Return the [x, y] coordinate for the center point of the cell that contains the specified text.  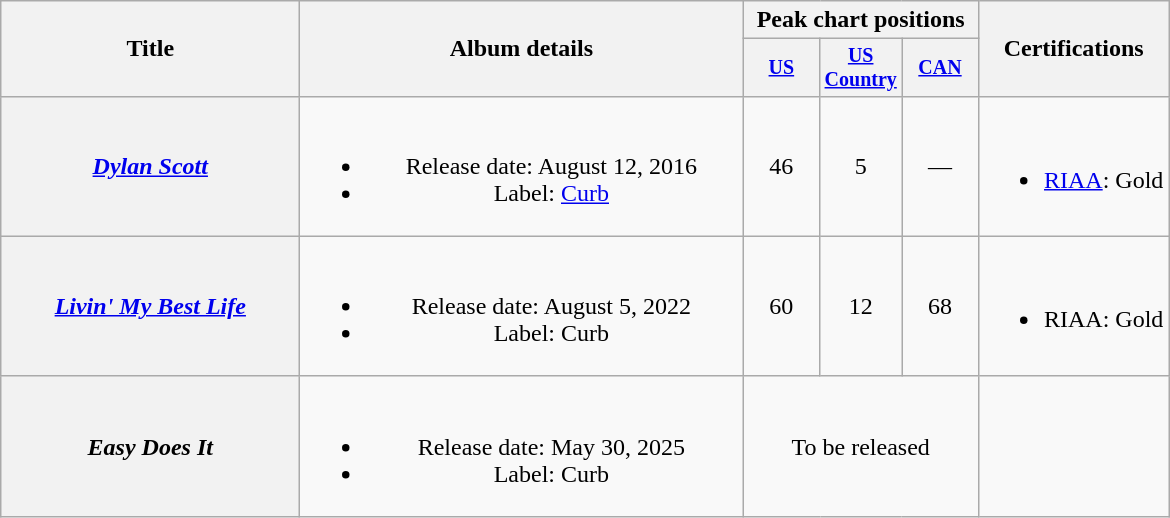
Dylan Scott [150, 166]
— [940, 166]
USCountry [861, 68]
Easy Does It [150, 446]
Release date: May 30, 2025Label: Curb [522, 446]
Release date: August 5, 2022Label: Curb [522, 306]
Certifications [1073, 49]
Title [150, 49]
Peak chart positions [861, 20]
To be released [861, 446]
5 [861, 166]
CAN [940, 68]
12 [861, 306]
Livin' My Best Life [150, 306]
Release date: August 12, 2016Label: Curb [522, 166]
US [782, 68]
46 [782, 166]
68 [940, 306]
Album details [522, 49]
60 [782, 306]
